Find where the given text appears and provide that cell's center as [X, Y] coordinate. 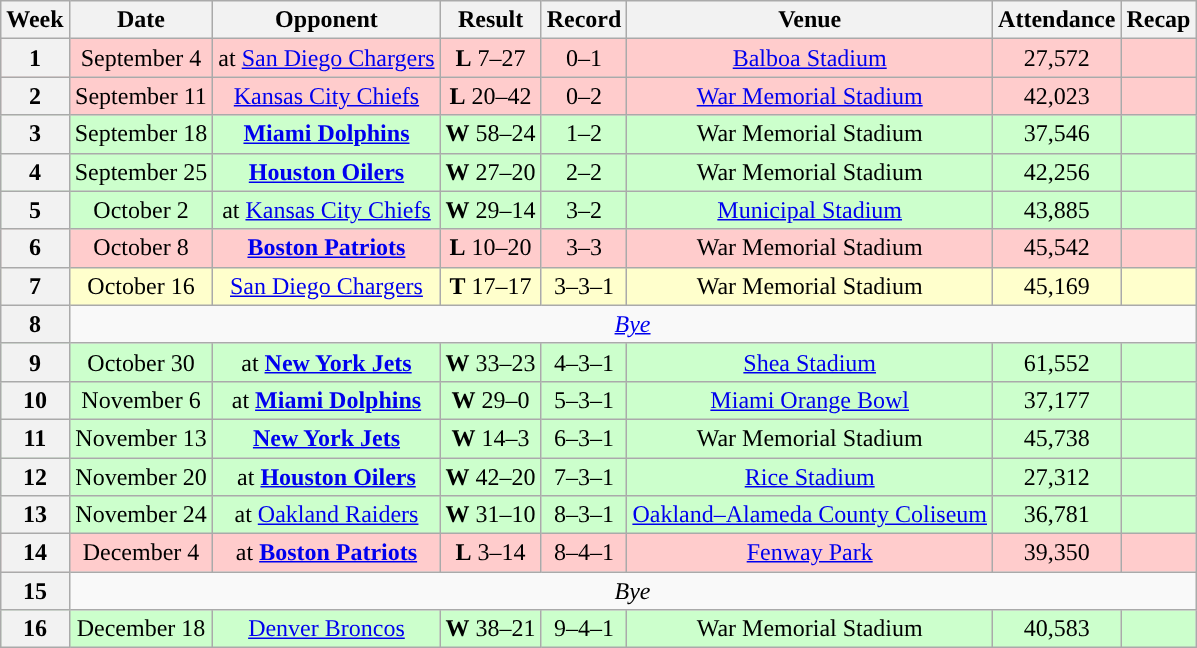
T 17–17 [490, 286]
1–2 [584, 134]
September 25 [141, 172]
Week [35, 20]
November 20 [141, 477]
40,583 [1057, 629]
Date [141, 20]
Opponent [326, 20]
W 29–0 [490, 400]
Attendance [1057, 20]
W 27–20 [490, 172]
Denver Broncos [326, 629]
W 38–21 [490, 629]
45,542 [1057, 248]
Balboa Stadium [810, 58]
9–4–1 [584, 629]
October 30 [141, 362]
15 [35, 591]
2–2 [584, 172]
W 14–3 [490, 438]
43,885 [1057, 210]
8–3–1 [584, 515]
Result [490, 20]
45,169 [1057, 286]
10 [35, 400]
W 29–14 [490, 210]
November 24 [141, 515]
36,781 [1057, 515]
W 31–10 [490, 515]
27,572 [1057, 58]
61,552 [1057, 362]
13 [35, 515]
8 [35, 324]
at San Diego Chargers [326, 58]
37,177 [1057, 400]
at Miami Dolphins [326, 400]
0–1 [584, 58]
7 [35, 286]
December 4 [141, 553]
5 [35, 210]
11 [35, 438]
L 20–42 [490, 96]
Shea Stadium [810, 362]
W 33–23 [490, 362]
at Oakland Raiders [326, 515]
November 13 [141, 438]
45,738 [1057, 438]
W 58–24 [490, 134]
4–3–1 [584, 362]
5–3–1 [584, 400]
37,546 [1057, 134]
W 42–20 [490, 477]
Miami Dolphins [326, 134]
3–3–1 [584, 286]
at New York Jets [326, 362]
Fenway Park [810, 553]
San Diego Chargers [326, 286]
6–3–1 [584, 438]
39,350 [1057, 553]
8–4–1 [584, 553]
October 16 [141, 286]
New York Jets [326, 438]
at Houston Oilers [326, 477]
6 [35, 248]
3–3 [584, 248]
7–3–1 [584, 477]
September 4 [141, 58]
Boston Patriots [326, 248]
Recap [1158, 20]
0–2 [584, 96]
4 [35, 172]
September 18 [141, 134]
42,023 [1057, 96]
October 8 [141, 248]
12 [35, 477]
Venue [810, 20]
Municipal Stadium [810, 210]
L 7–27 [490, 58]
October 2 [141, 210]
27,312 [1057, 477]
1 [35, 58]
Miami Orange Bowl [810, 400]
at Boston Patriots [326, 553]
3–2 [584, 210]
November 6 [141, 400]
9 [35, 362]
L 3–14 [490, 553]
September 11 [141, 96]
2 [35, 96]
Kansas City Chiefs [326, 96]
December 18 [141, 629]
14 [35, 553]
L 10–20 [490, 248]
16 [35, 629]
3 [35, 134]
Houston Oilers [326, 172]
Rice Stadium [810, 477]
Record [584, 20]
42,256 [1057, 172]
Oakland–Alameda County Coliseum [810, 515]
at Kansas City Chiefs [326, 210]
